Scan for the cell matching the given text and deliver its [X, Y] coordinate at center. 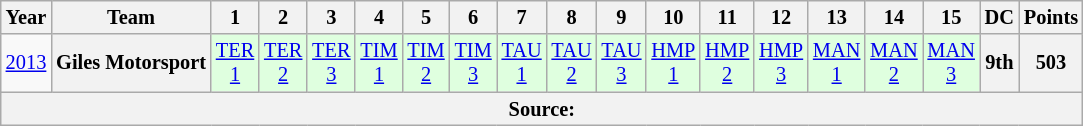
9 [621, 17]
14 [894, 17]
4 [378, 17]
8 [572, 17]
Giles Motorsport [131, 63]
Points [1051, 17]
MAN2 [894, 63]
Year [26, 17]
TIM2 [426, 63]
15 [952, 17]
TER3 [331, 63]
12 [781, 17]
5 [426, 17]
TIM3 [474, 63]
HMP3 [781, 63]
TER2 [283, 63]
11 [727, 17]
TIM1 [378, 63]
TAU2 [572, 63]
1 [235, 17]
DC [1000, 17]
2013 [26, 63]
13 [836, 17]
Source: [542, 109]
HMP2 [727, 63]
9th [1000, 63]
2 [283, 17]
HMP1 [673, 63]
MAN1 [836, 63]
3 [331, 17]
7 [522, 17]
MAN3 [952, 63]
Team [131, 17]
503 [1051, 63]
TER1 [235, 63]
6 [474, 17]
10 [673, 17]
TAU1 [522, 63]
TAU3 [621, 63]
